Return (x, y) of the center of cell containing provided text 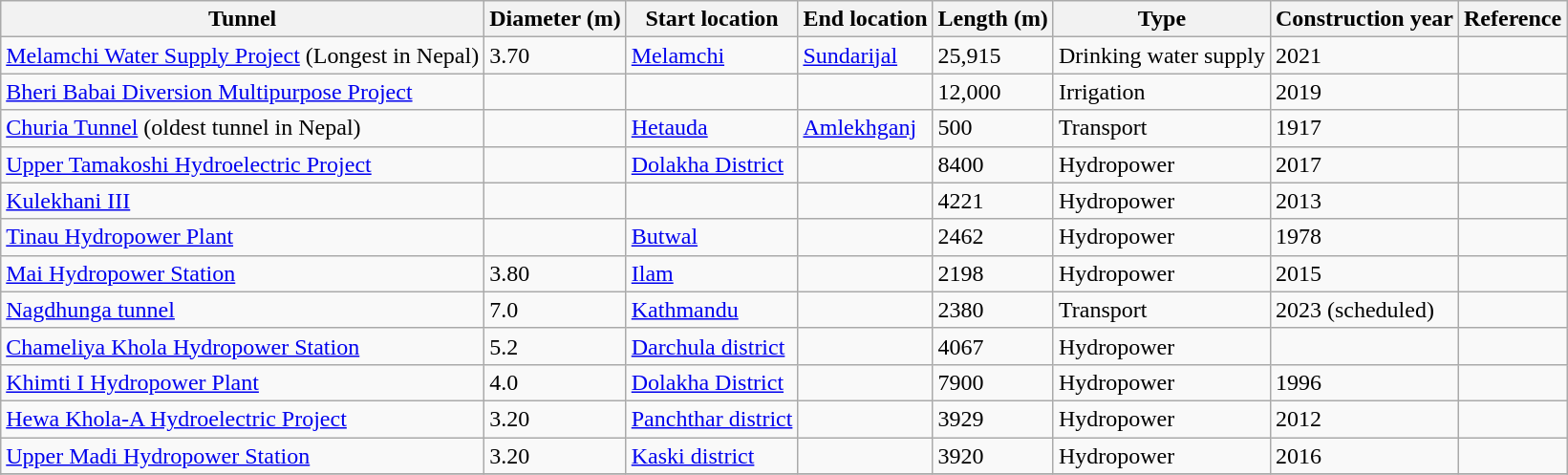
Bheri Babai Diversion Multipurpose Project (243, 92)
Hetauda (712, 128)
3.70 (556, 55)
Diameter (m) (556, 19)
Upper Tamakoshi Hydroelectric Project (243, 164)
Mai Hydropower Station (243, 273)
500 (993, 128)
Tinau Hydropower Plant (243, 237)
Start location (712, 19)
2380 (993, 310)
2012 (1364, 419)
25,915 (993, 55)
Hewa Khola-A Hydroelectric Project (243, 419)
Construction year (1364, 19)
4.0 (556, 382)
Kulekhani III (243, 201)
Churia Tunnel (oldest tunnel in Nepal) (243, 128)
2019 (1364, 92)
7.0 (556, 310)
Kaski district (712, 456)
3920 (993, 456)
Reference (1512, 19)
Khimti I Hydropower Plant (243, 382)
Sundarijal (866, 55)
4067 (993, 346)
12,000 (993, 92)
Irrigation (1162, 92)
Amlekhganj (866, 128)
Nagdhunga tunnel (243, 310)
3929 (993, 419)
Melamchi (712, 55)
End location (866, 19)
2023 (scheduled) (1364, 310)
2013 (1364, 201)
Tunnel (243, 19)
3.80 (556, 273)
Butwal (712, 237)
2016 (1364, 456)
Ilam (712, 273)
2198 (993, 273)
Darchula district (712, 346)
Drinking water supply (1162, 55)
5.2 (556, 346)
2017 (1364, 164)
2015 (1364, 273)
1996 (1364, 382)
Upper Madi Hydropower Station (243, 456)
1978 (1364, 237)
1917 (1364, 128)
Type (1162, 19)
Length (m) (993, 19)
7900 (993, 382)
2462 (993, 237)
Panchthar district (712, 419)
2021 (1364, 55)
4221 (993, 201)
Chameliya Khola Hydropower Station (243, 346)
Melamchi Water Supply Project (Longest in Nepal) (243, 55)
Kathmandu (712, 310)
8400 (993, 164)
